For the text-containing cell, return its midpoint in [X, Y] coordinate format. 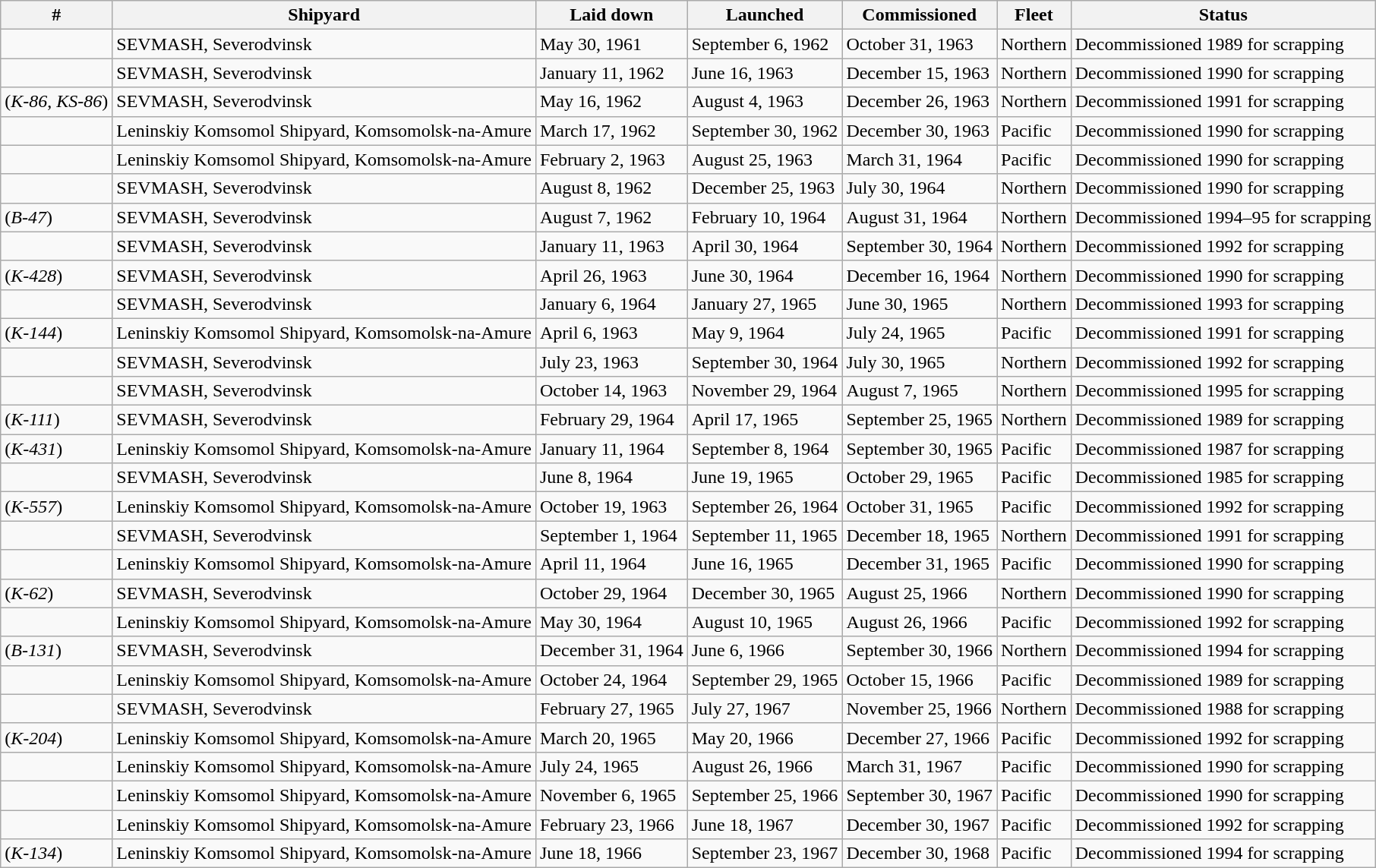
June 18, 1967 [765, 824]
August 7, 1962 [611, 217]
June 30, 1964 [765, 275]
August 8, 1962 [611, 188]
Status [1223, 15]
December 31, 1964 [611, 651]
September 30, 1965 [920, 449]
September 30, 1967 [920, 795]
September 1, 1964 [611, 535]
Fleet [1034, 15]
Decommissioned 1993 for scrapping [1223, 304]
December 31, 1965 [920, 564]
October 24, 1964 [611, 680]
September 11, 1965 [765, 535]
June 18, 1966 [611, 854]
Decommissioned 1995 for scrapping [1223, 391]
March 31, 1967 [920, 766]
Shipyard [324, 15]
October 31, 1963 [920, 44]
September 6, 1962 [765, 44]
January 27, 1965 [765, 304]
July 23, 1963 [611, 362]
(B-131) [56, 651]
September 26, 1964 [765, 507]
August 25, 1963 [765, 159]
April 11, 1964 [611, 564]
December 30, 1963 [920, 131]
Launched [765, 15]
(K-62) [56, 593]
June 16, 1963 [765, 73]
December 27, 1966 [920, 737]
October 14, 1963 [611, 391]
# [56, 15]
Commissioned [920, 15]
Decommissioned 1988 for scrapping [1223, 709]
(K-86, KS-86) [56, 102]
February 27, 1965 [611, 709]
April 6, 1963 [611, 333]
March 17, 1962 [611, 131]
February 2, 1963 [611, 159]
February 23, 1966 [611, 824]
July 27, 1967 [765, 709]
June 19, 1965 [765, 478]
January 11, 1962 [611, 73]
May 30, 1961 [611, 44]
October 15, 1966 [920, 680]
October 19, 1963 [611, 507]
September 23, 1967 [765, 854]
April 17, 1965 [765, 420]
June 6, 1966 [765, 651]
July 30, 1964 [920, 188]
December 15, 1963 [920, 73]
August 4, 1963 [765, 102]
June 8, 1964 [611, 478]
(K-111) [56, 420]
November 29, 1964 [765, 391]
April 30, 1964 [765, 246]
(K-144) [56, 333]
March 31, 1964 [920, 159]
March 20, 1965 [611, 737]
December 30, 1967 [920, 824]
Decommissioned 1987 for scrapping [1223, 449]
January 11, 1963 [611, 246]
(K-428) [56, 275]
August 10, 1965 [765, 622]
April 26, 1963 [611, 275]
December 26, 1963 [920, 102]
December 18, 1965 [920, 535]
December 30, 1968 [920, 854]
(B-47) [56, 217]
October 31, 1965 [920, 507]
June 16, 1965 [765, 564]
November 6, 1965 [611, 795]
July 30, 1965 [920, 362]
October 29, 1965 [920, 478]
June 30, 1965 [920, 304]
February 10, 1964 [765, 217]
January 11, 1964 [611, 449]
September 25, 1965 [920, 420]
August 31, 1964 [920, 217]
(K-204) [56, 737]
November 25, 1966 [920, 709]
(K-557) [56, 507]
August 25, 1966 [920, 593]
May 20, 1966 [765, 737]
September 30, 1966 [920, 651]
(K-134) [56, 854]
December 30, 1965 [765, 593]
May 16, 1962 [611, 102]
September 30, 1962 [765, 131]
February 29, 1964 [611, 420]
August 7, 1965 [920, 391]
Laid down [611, 15]
(K-431) [56, 449]
December 25, 1963 [765, 188]
May 30, 1964 [611, 622]
September 25, 1966 [765, 795]
October 29, 1964 [611, 593]
Decommissioned 1985 for scrapping [1223, 478]
May 9, 1964 [765, 333]
September 29, 1965 [765, 680]
Decommissioned 1994–95 for scrapping [1223, 217]
September 8, 1964 [765, 449]
December 16, 1964 [920, 275]
January 6, 1964 [611, 304]
